Return the [X, Y] coordinate for the center point of the cell that contains the specified text.  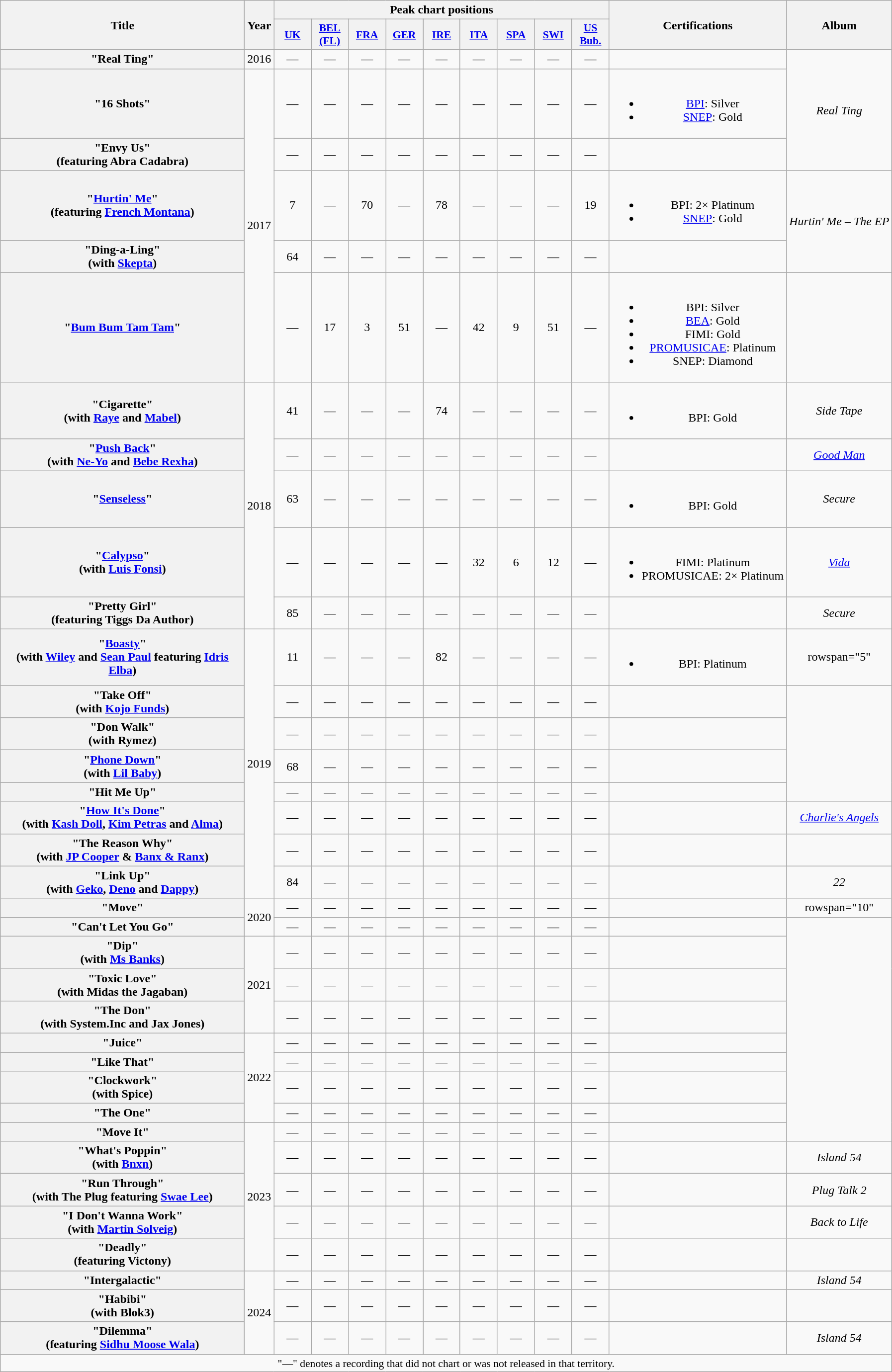
"16 Shots" [122, 103]
Hurtin' Me – The EP [839, 222]
"Pretty Girl"(featuring Tiggs Da Author) [122, 613]
FRA [367, 35]
32 [478, 562]
63 [292, 499]
"Cigarette"(with Raye and Mabel) [122, 411]
64 [292, 257]
Plug Talk 2 [839, 1190]
ITA [478, 35]
6 [516, 562]
"Like That" [122, 1061]
"Intergalactic" [122, 1280]
Album [839, 25]
"Envy Us"(featuring Abra Cadabra) [122, 154]
SPA [516, 35]
"Hurtin' Me"(featuring French Montana) [122, 205]
BPI: SilverSNEP: Gold [698, 103]
"Juice" [122, 1042]
3 [367, 327]
SWI [553, 35]
"—" denotes a recording that did not chart or was not released in that territory. [446, 1363]
"Toxic Love"(with Midas the Jagaban) [122, 984]
"Real Ting" [122, 59]
IRE [442, 35]
"Run Through"(with The Plug featuring Swae Lee) [122, 1190]
"Hit Me Up" [122, 792]
17 [330, 327]
2024 [260, 1312]
GER [405, 35]
USBub. [591, 35]
Charlie's Angels [839, 817]
BPI: Platinum [698, 657]
"Can't Let You Go" [122, 927]
2020 [260, 917]
"Boasty"(with Wiley and Sean Paul featuring Idris Elba) [122, 657]
"Move" [122, 908]
74 [442, 411]
"How It's Done"(with Kash Doll, Kim Petras and Alma) [122, 817]
Title [122, 25]
"Bum Bum Tam Tam" [122, 327]
78 [442, 205]
Good Man [839, 454]
12 [553, 562]
2022 [260, 1078]
22 [839, 882]
"Phone Down"(with Lil Baby) [122, 767]
2017 [260, 226]
"Deadly"(featuring Victony) [122, 1255]
2016 [260, 59]
85 [292, 613]
41 [292, 411]
"I Don't Wanna Work"(with Martin Solveig) [122, 1222]
"Dilemma"(featuring Sidhu Moose Wala) [122, 1338]
FIMI: PlatinumPROMUSICAE: 2× Platinum [698, 562]
"Dip"(with Ms Banks) [122, 952]
42 [478, 327]
"Senseless" [122, 499]
11 [292, 657]
"The One" [122, 1113]
9 [516, 327]
"The Reason Why"(with JP Cooper & Banx & Ranx) [122, 850]
"Clockwork"(with Spice) [122, 1088]
Real Ting [839, 110]
Certifications [698, 25]
Vida [839, 562]
"Calypso"(with Luis Fonsi) [122, 562]
68 [292, 767]
BPI: 2× PlatinumSNEP: Gold [698, 205]
19 [591, 205]
2023 [260, 1197]
Side Tape [839, 411]
BEL(FL) [330, 35]
"Habibi"(with Blok3) [122, 1305]
2021 [260, 984]
"Move It" [122, 1132]
70 [367, 205]
2018 [260, 506]
rowspan="5" [839, 657]
Peak chart positions [442, 10]
Back to Life [839, 1222]
7 [292, 205]
BPI: SilverBEA: GoldFIMI: GoldPROMUSICAE: PlatinumSNEP: Diamond [698, 327]
82 [442, 657]
"Take Off"(with Kojo Funds) [122, 702]
2019 [260, 764]
"Don Walk"(with Rymez) [122, 734]
"Push Back"(with Ne-Yo and Bebe Rexha) [122, 454]
rowspan="10" [839, 908]
UK [292, 35]
"The Don"(with System.Inc and Jax Jones) [122, 1017]
"Link Up"(with Geko, Deno and Dappy) [122, 882]
"What's Poppin"(with Bnxn) [122, 1157]
Year [260, 25]
84 [292, 882]
"Ding-a-Ling"(with Skepta) [122, 257]
